Output the [X, Y] coordinate of the center of the cell containing the given text.  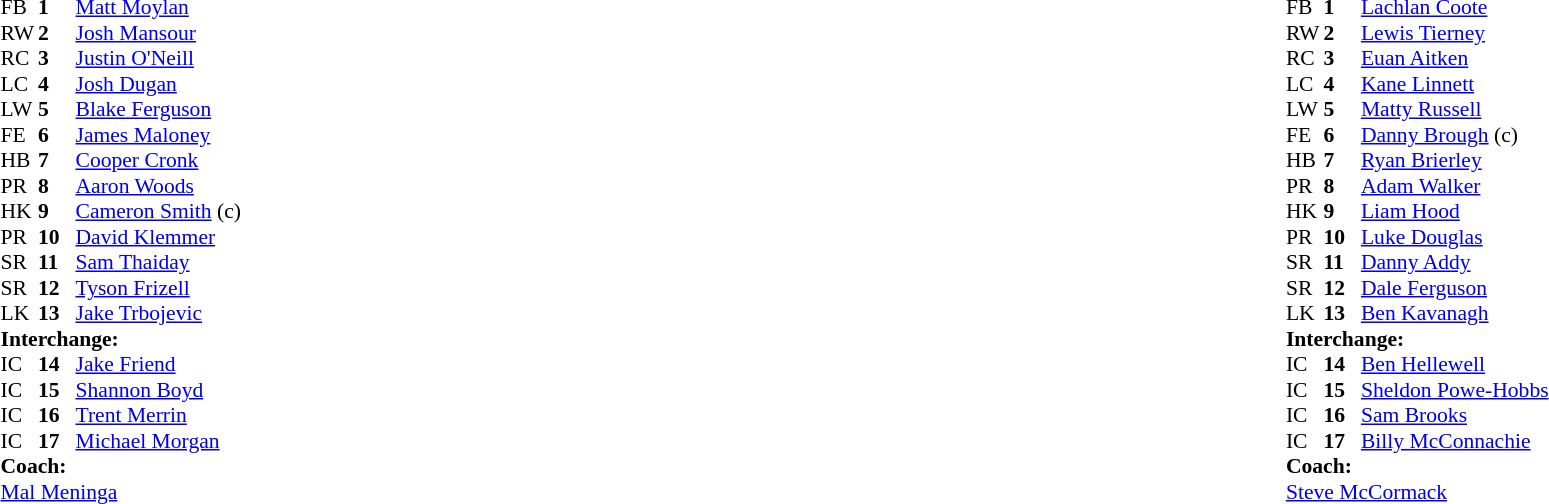
Jake Friend [158, 365]
Sam Brooks [1455, 415]
Sam Thaiday [158, 263]
Billy McConnachie [1455, 441]
Josh Mansour [158, 33]
David Klemmer [158, 237]
Ben Kavanagh [1455, 313]
Euan Aitken [1455, 59]
Justin O'Neill [158, 59]
Ben Hellewell [1455, 365]
Sheldon Powe-Hobbs [1455, 390]
Kane Linnett [1455, 84]
Blake Ferguson [158, 109]
James Maloney [158, 135]
Shannon Boyd [158, 390]
Ryan Brierley [1455, 161]
Trent Merrin [158, 415]
Tyson Frizell [158, 288]
Jake Trbojevic [158, 313]
Danny Addy [1455, 263]
Michael Morgan [158, 441]
Aaron Woods [158, 186]
Dale Ferguson [1455, 288]
Liam Hood [1455, 211]
Lewis Tierney [1455, 33]
Cameron Smith (c) [158, 211]
Cooper Cronk [158, 161]
Danny Brough (c) [1455, 135]
Matty Russell [1455, 109]
Josh Dugan [158, 84]
Adam Walker [1455, 186]
Luke Douglas [1455, 237]
